From the cell containing the given text, extract its center point as (X, Y) coordinate. 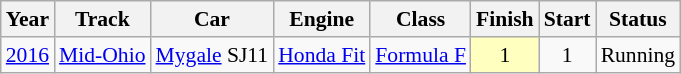
Honda Fit (322, 55)
Mid-Ohio (102, 55)
Engine (322, 19)
Car (212, 19)
Year (28, 19)
Finish (505, 19)
2016 (28, 55)
Mygale SJ11 (212, 55)
Formula F (420, 55)
Class (420, 19)
Start (568, 19)
Status (638, 19)
Running (638, 55)
Track (102, 19)
